Find where the given text appears and provide that cell's center as [x, y] coordinate. 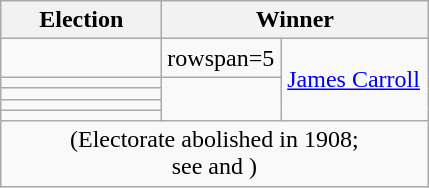
Winner [295, 20]
rowspan=5 [222, 58]
James Carroll [355, 80]
(Electorate abolished in 1908;see and ) [214, 154]
Election [82, 20]
